Identify which cell holds the provided text, then report its (X, Y) central coordinate. 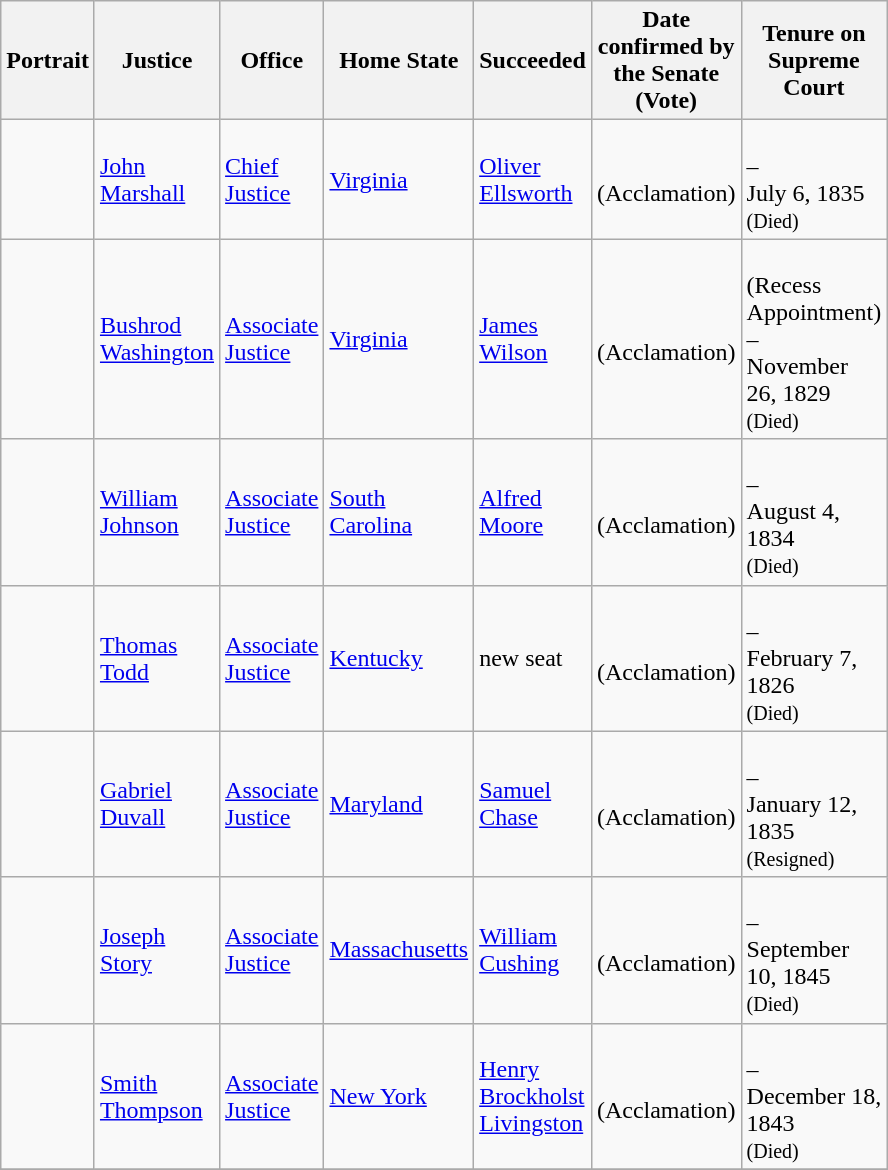
Gabriel Duvall (156, 804)
Tenure on Supreme Court (814, 60)
–December 18, 1843(Died) (814, 1096)
South Carolina (399, 512)
Justice (156, 60)
Maryland (399, 804)
Kentucky (399, 658)
Chief Justice (272, 180)
Samuel Chase (533, 804)
New York (399, 1096)
Oliver Ellsworth (533, 180)
new seat (533, 658)
Succeeded (533, 60)
Bushrod Washington (156, 339)
Alfred Moore (533, 512)
–February 7, 1826(Died) (814, 658)
–January 12, 1835(Resigned) (814, 804)
–August 4, 1834(Died) (814, 512)
–July 6, 1835(Died) (814, 180)
(Recess Appointment)–November 26, 1829(Died) (814, 339)
Smith Thompson (156, 1096)
William Cushing (533, 950)
Massachusetts (399, 950)
James Wilson (533, 339)
Office (272, 60)
Portrait (48, 60)
Henry Brockholst Livingston (533, 1096)
Home State (399, 60)
Thomas Todd (156, 658)
John Marshall (156, 180)
William Johnson (156, 512)
–September 10, 1845(Died) (814, 950)
Joseph Story (156, 950)
Date confirmed by the Senate(Vote) (666, 60)
